Return (X, Y) of the center of cell containing provided text 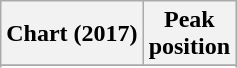
Peakposition (189, 34)
Chart (2017) (72, 34)
